Scan for the cell matching the given text and deliver its (X, Y) coordinate at center. 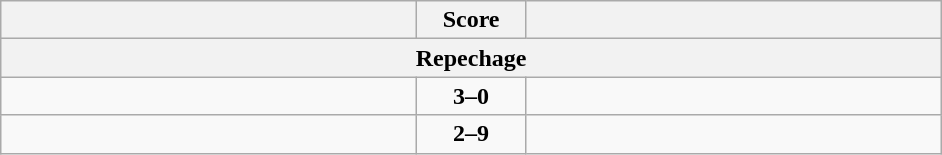
Repechage (472, 58)
3–0 (472, 96)
2–9 (472, 134)
Score (472, 20)
